Pinpoint the cell where the given text exists, returning its (X, Y) midpoint coordinate. 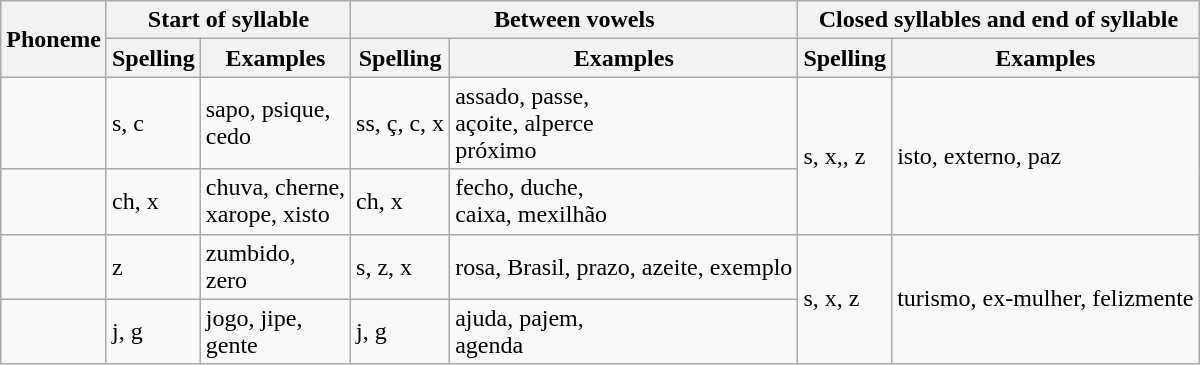
ss, ç, c, x (400, 123)
s, z, x (400, 266)
s, x, z (845, 299)
ajuda, pajem, agenda (624, 332)
s, x,, z (845, 156)
Start of syllable (228, 20)
Between vowels (574, 20)
jogo, jipe,gente (275, 332)
Closed syllables and end of syllable (998, 20)
fecho, duche, caixa, mexilhão (624, 202)
assado, passe, açoite, alperce próximo (624, 123)
Phoneme (54, 39)
zumbido, zero (275, 266)
turismo, ex-mulher, felizmente (1046, 299)
z (153, 266)
sapo, psique, cedo (275, 123)
isto, externo, paz (1046, 156)
s, c (153, 123)
chuva, cherne, xarope, xisto (275, 202)
rosa, Brasil, prazo, azeite, exemplo (624, 266)
